Return the [X, Y] coordinate for the center point of the cell that contains the specified text.  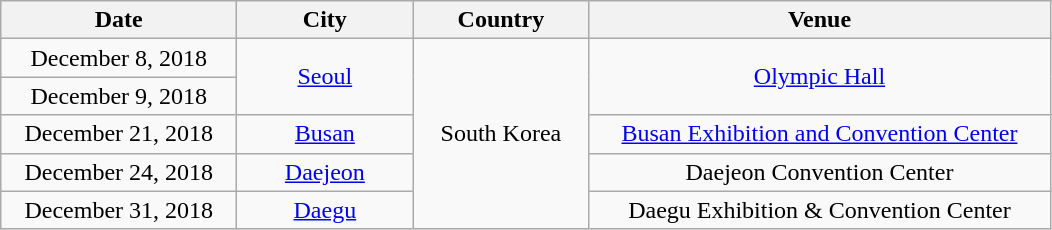
South Korea [501, 134]
Country [501, 20]
City [325, 20]
Daejeon [325, 172]
December 21, 2018 [119, 134]
Daegu Exhibition & Convention Center [820, 210]
Daegu [325, 210]
December 9, 2018 [119, 96]
December 8, 2018 [119, 58]
Busan [325, 134]
Seoul [325, 77]
Daejeon Convention Center [820, 172]
December 31, 2018 [119, 210]
Venue [820, 20]
Busan Exhibition and Convention Center [820, 134]
Date [119, 20]
December 24, 2018 [119, 172]
Olympic Hall [820, 77]
